Output the (X, Y) coordinate of the center of the cell containing the given text.  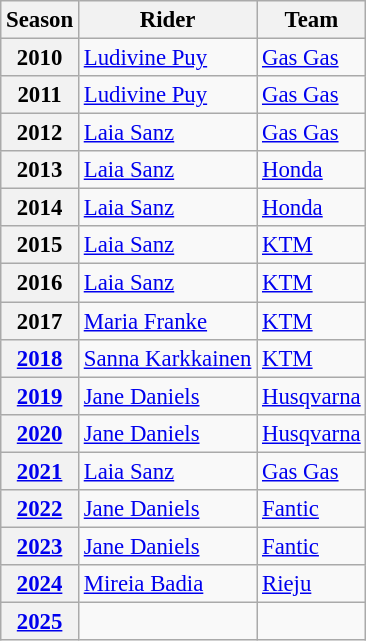
Season (40, 20)
Mireia Badia (167, 584)
Rider (167, 20)
2018 (40, 358)
2011 (40, 95)
2012 (40, 133)
2014 (40, 208)
2017 (40, 321)
Sanna Karkkainen (167, 358)
2013 (40, 170)
2024 (40, 584)
2015 (40, 245)
2010 (40, 58)
Team (312, 20)
Rieju (312, 584)
2021 (40, 471)
2025 (40, 621)
2016 (40, 283)
2019 (40, 396)
2022 (40, 509)
2023 (40, 546)
Maria Franke (167, 321)
2020 (40, 433)
